Output the [x, y] coordinate of the center of the cell containing the given text.  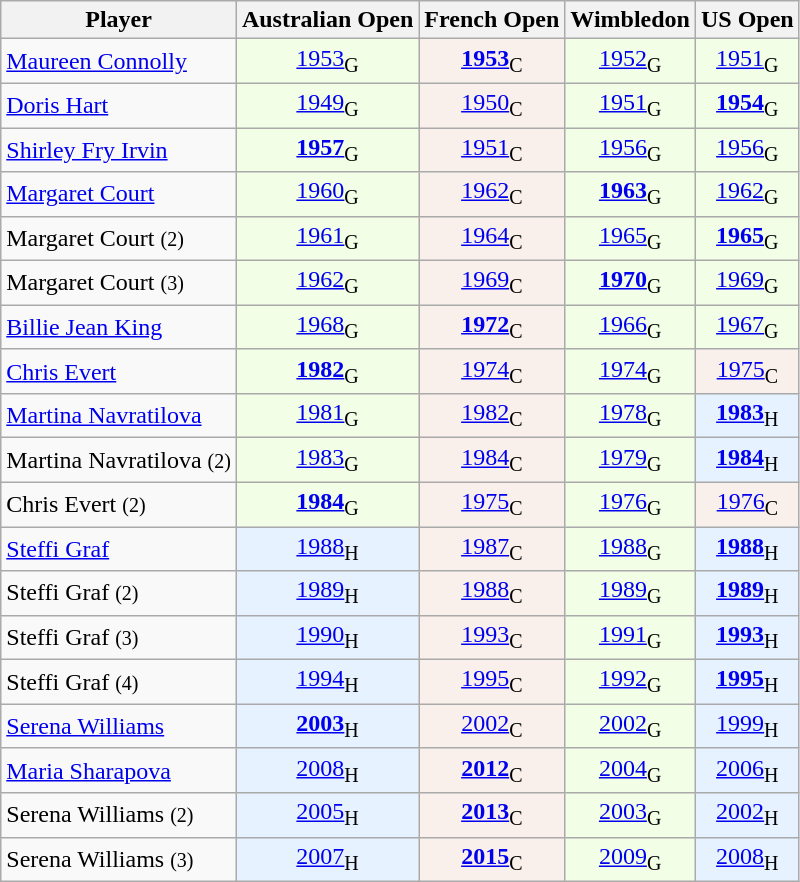
2006H [747, 770]
2002C [492, 726]
1969C [492, 283]
1961G [327, 238]
2004G [630, 770]
1952G [630, 61]
1984C [492, 460]
1951C [492, 150]
Billie Jean King [119, 327]
1949G [327, 105]
2003H [327, 726]
1989G [630, 593]
1992G [630, 682]
Margaret Court (2) [119, 238]
1999H [747, 726]
2015C [492, 859]
Steffi Graf (2) [119, 593]
Serena Williams (3) [119, 859]
1988G [630, 549]
1978G [630, 416]
Martina Navratilova [119, 416]
Doris Hart [119, 105]
1968G [327, 327]
1994H [327, 682]
Steffi Graf [119, 549]
1976C [747, 504]
Shirley Fry Irvin [119, 150]
1995C [492, 682]
1964C [492, 238]
Serena Williams (2) [119, 815]
1982C [492, 416]
1988C [492, 593]
2003G [630, 815]
1984G [327, 504]
1981G [327, 416]
US Open [747, 20]
Serena Williams [119, 726]
Chris Evert (2) [119, 504]
1953C [492, 61]
French Open [492, 20]
2002G [630, 726]
Margaret Court (3) [119, 283]
Margaret Court [119, 194]
1969G [747, 283]
1957G [327, 150]
Maureen Connolly [119, 61]
1982G [327, 371]
Chris Evert [119, 371]
1954G [747, 105]
Player [119, 20]
Maria Sharapova [119, 770]
1976G [630, 504]
2007H [327, 859]
1995H [747, 682]
1967G [747, 327]
1993H [747, 637]
Wimbledon [630, 20]
1983G [327, 460]
2013C [492, 815]
Steffi Graf (4) [119, 682]
1991G [630, 637]
1990H [327, 637]
1983H [747, 416]
2012C [492, 770]
2002H [747, 815]
1966G [630, 327]
1950C [492, 105]
1963G [630, 194]
1979G [630, 460]
Australian Open [327, 20]
1962C [492, 194]
1984H [747, 460]
1970G [630, 283]
2005H [327, 815]
1953G [327, 61]
1987C [492, 549]
1960G [327, 194]
1974G [630, 371]
2009G [630, 859]
1974C [492, 371]
Martina Navratilova (2) [119, 460]
1972C [492, 327]
1993C [492, 637]
Steffi Graf (3) [119, 637]
